Provide the (X, Y) coordinate of the cell's center where the given text is located.  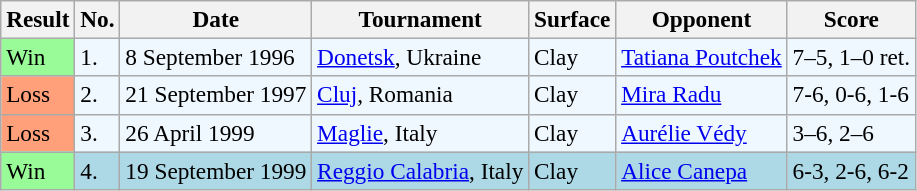
7–5, 1–0 ret. (851, 57)
3–6, 2–6 (851, 133)
Surface (572, 19)
Tatiana Poutchek (702, 57)
3. (98, 133)
21 September 1997 (216, 95)
4. (98, 170)
7-6, 0-6, 1-6 (851, 95)
Mira Radu (702, 95)
6-3, 2-6, 6-2 (851, 170)
Maglie, Italy (420, 133)
Score (851, 19)
19 September 1999 (216, 170)
1. (98, 57)
8 September 1996 (216, 57)
Aurélie Védy (702, 133)
Date (216, 19)
Cluj, Romania (420, 95)
26 April 1999 (216, 133)
No. (98, 19)
Result (38, 19)
Reggio Calabria, Italy (420, 170)
Alice Canepa (702, 170)
2. (98, 95)
Opponent (702, 19)
Donetsk, Ukraine (420, 57)
Tournament (420, 19)
